Pinpoint the cell where the given text exists, returning its [X, Y] midpoint coordinate. 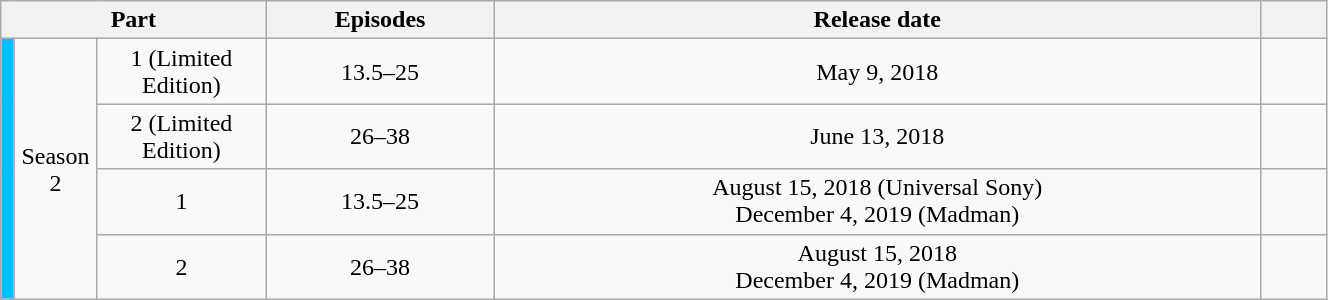
2 [182, 266]
May 9, 2018 [877, 72]
August 15, 2018 (Universal Sony)December 4, 2019 (Madman) [877, 202]
Season 2 [56, 169]
1 [182, 202]
Release date [877, 20]
Part [134, 20]
1 (Limited Edition) [182, 72]
August 15, 2018December 4, 2019 (Madman) [877, 266]
June 13, 2018 [877, 136]
2 (Limited Edition) [182, 136]
Episodes [380, 20]
